Locate the cell with the specified text and output its (x, y) center coordinate. 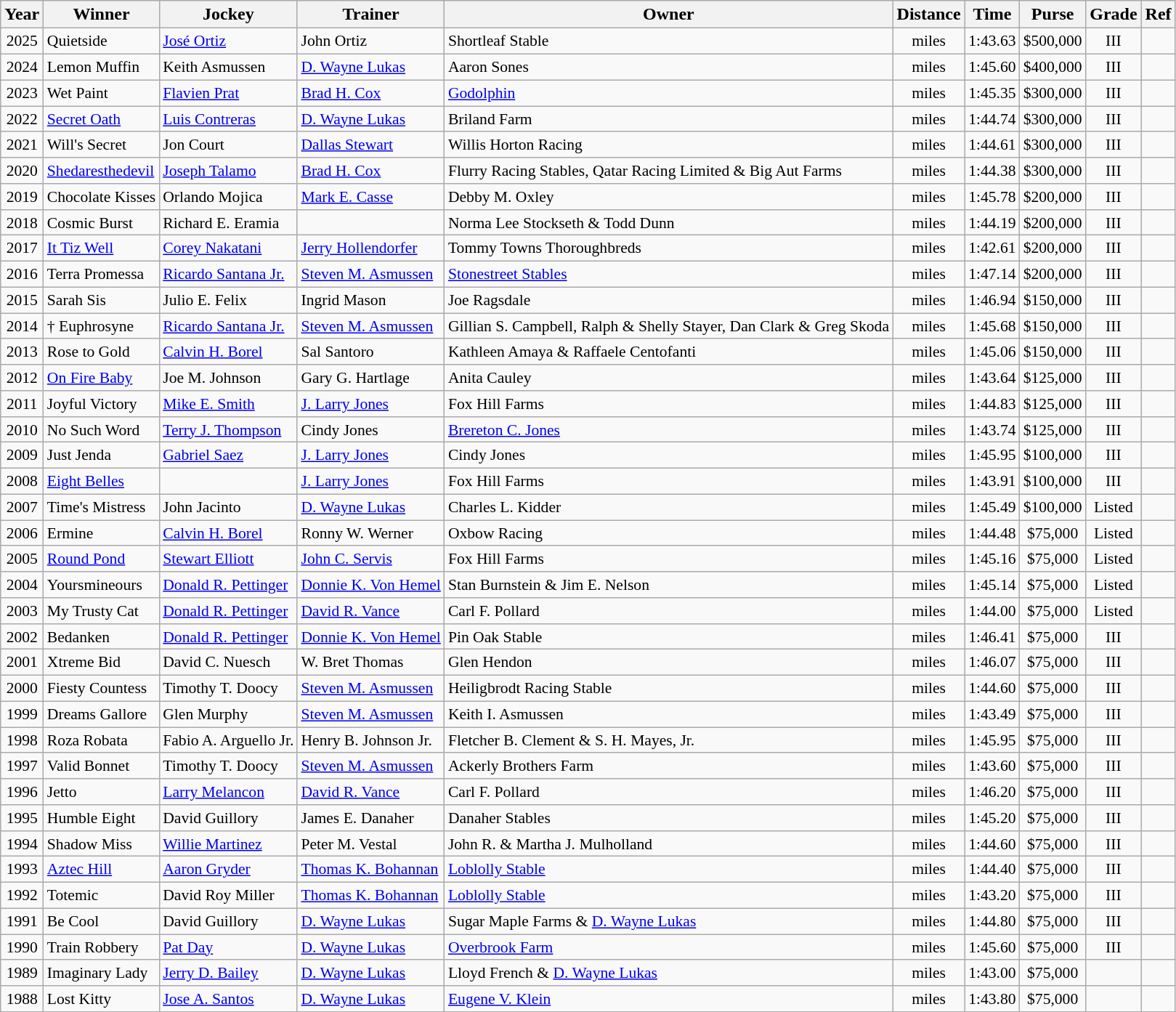
Willie Martinez (228, 843)
1:43.74 (992, 429)
Kathleen Amaya & Raffaele Centofanti (668, 352)
Terry J. Thompson (228, 429)
2025 (22, 41)
Humble Eight (102, 818)
1:43.63 (992, 41)
Larry Melancon (228, 792)
2017 (22, 248)
1:47.14 (992, 274)
2004 (22, 585)
Danaher Stables (668, 818)
1998 (22, 740)
John Ortiz (370, 41)
Stonestreet Stables (668, 274)
Jockey (228, 15)
Henry B. Johnson Jr. (370, 740)
Stan Burnstein & Jim E. Nelson (668, 585)
Ingrid Mason (370, 300)
1995 (22, 818)
Valid Bonnet (102, 766)
2020 (22, 171)
Gabriel Saez (228, 456)
Bedanken (102, 636)
Heiligbrodt Racing Stable (668, 688)
José Ortiz (228, 41)
Sugar Maple Farms & D. Wayne Lukas (668, 921)
2019 (22, 197)
Willis Horton Racing (668, 145)
Luis Contreras (228, 119)
Stewart Elliott (228, 559)
Be Cool (102, 921)
1:44.61 (992, 145)
1:44.19 (992, 222)
Keith I. Asmussen (668, 714)
1:45.78 (992, 197)
1:42.61 (992, 248)
2018 (22, 222)
Ref (1158, 15)
John Jacinto (228, 507)
Julio E. Felix (228, 300)
It Tiz Well (102, 248)
Sarah Sis (102, 300)
† Euphrosyne (102, 326)
1:43.80 (992, 999)
1:46.20 (992, 792)
Flavien Prat (228, 93)
1:45.20 (992, 818)
Eight Belles (102, 481)
2014 (22, 326)
Overbrook Farm (668, 947)
Ronny W. Werner (370, 533)
1:45.14 (992, 585)
Grade (1114, 15)
1991 (22, 921)
1989 (22, 973)
My Trusty Cat (102, 611)
Will's Secret (102, 145)
Just Jenda (102, 456)
James E. Danaher (370, 818)
Train Robbery (102, 947)
Aztec Hill (102, 870)
1990 (22, 947)
Charles L. Kidder (668, 507)
Ackerly Brothers Farm (668, 766)
Trainer (370, 15)
1992 (22, 895)
Fiesty Countess (102, 688)
Sal Santoro (370, 352)
Shortleaf Stable (668, 41)
Gary G. Hartlage (370, 378)
Jetto (102, 792)
Norma Lee Stockseth & Todd Dunn (668, 222)
Keith Asmussen (228, 67)
1:44.38 (992, 171)
Chocolate Kisses (102, 197)
Round Pond (102, 559)
Corey Nakatani (228, 248)
1:45.16 (992, 559)
Mike E. Smith (228, 404)
Jose A. Santos (228, 999)
Fletcher B. Clement & S. H. Mayes, Jr. (668, 740)
Orlando Mojica (228, 197)
Jerry D. Bailey (228, 973)
1:44.48 (992, 533)
1997 (22, 766)
Richard E. Eramia (228, 222)
Cosmic Burst (102, 222)
1:44.80 (992, 921)
1993 (22, 870)
Lost Kitty (102, 999)
Joe M. Johnson (228, 378)
Dallas Stewart (370, 145)
1:45.49 (992, 507)
1:43.00 (992, 973)
Shadow Miss (102, 843)
2024 (22, 67)
Peter M. Vestal (370, 843)
Imaginary Lady (102, 973)
1:45.35 (992, 93)
1:43.60 (992, 766)
Ermine (102, 533)
Dreams Gallore (102, 714)
2002 (22, 636)
1:45.06 (992, 352)
1988 (22, 999)
Xtreme Bid (102, 663)
Quietside (102, 41)
2012 (22, 378)
Lemon Muffin (102, 67)
Terra Promessa (102, 274)
2015 (22, 300)
Rose to Gold (102, 352)
Mark E. Casse (370, 197)
Briland Farm (668, 119)
Brereton C. Jones (668, 429)
Eugene V. Klein (668, 999)
Totemic (102, 895)
1:46.41 (992, 636)
1:43.49 (992, 714)
1:46.94 (992, 300)
David Roy Miller (228, 895)
1:44.40 (992, 870)
Roza Robata (102, 740)
2005 (22, 559)
1:43.64 (992, 378)
Wet Paint (102, 93)
2023 (22, 93)
David C. Nuesch (228, 663)
Joseph Talamo (228, 171)
Secret Oath (102, 119)
2021 (22, 145)
$500,000 (1053, 41)
Shedaresthedevil (102, 171)
2000 (22, 688)
Lloyd French & D. Wayne Lukas (668, 973)
Oxbow Racing (668, 533)
1999 (22, 714)
1:44.74 (992, 119)
2001 (22, 663)
1:44.00 (992, 611)
2010 (22, 429)
Jerry Hollendorfer (370, 248)
Distance (928, 15)
Aaron Gryder (228, 870)
1:44.83 (992, 404)
Winner (102, 15)
Tommy Towns Thoroughbreds (668, 248)
2011 (22, 404)
1:46.07 (992, 663)
$400,000 (1053, 67)
Glen Hendon (668, 663)
Gillian S. Campbell, Ralph & Shelly Stayer, Dan Clark & Greg Skoda (668, 326)
Pat Day (228, 947)
Godolphin (668, 93)
John R. & Martha J. Mulholland (668, 843)
2008 (22, 481)
2013 (22, 352)
2022 (22, 119)
Owner (668, 15)
Glen Murphy (228, 714)
1994 (22, 843)
Flurry Racing Stables, Qatar Racing Limited & Big Aut Farms (668, 171)
On Fire Baby (102, 378)
Aaron Sones (668, 67)
1996 (22, 792)
Time (992, 15)
No Such Word (102, 429)
1:45.68 (992, 326)
Joyful Victory (102, 404)
W. Bret Thomas (370, 663)
1:43.20 (992, 895)
Time's Mistress (102, 507)
2009 (22, 456)
1:43.91 (992, 481)
Pin Oak Stable (668, 636)
Purse (1053, 15)
2003 (22, 611)
Jon Court (228, 145)
Debby M. Oxley (668, 197)
Year (22, 15)
2016 (22, 274)
Joe Ragsdale (668, 300)
John C. Servis (370, 559)
Yoursmineours (102, 585)
2007 (22, 507)
Anita Cauley (668, 378)
2006 (22, 533)
Fabio A. Arguello Jr. (228, 740)
